Identify which cell holds the provided text, then report its (X, Y) central coordinate. 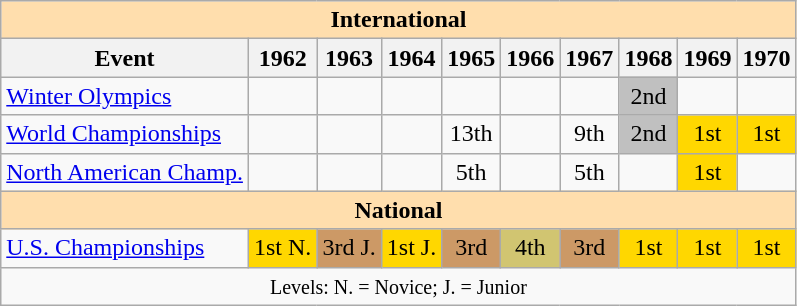
9th (590, 134)
1st N. (282, 248)
Levels: N. = Novice; J. = Junior (398, 286)
Winter Olympics (125, 96)
1967 (590, 58)
North American Champ. (125, 172)
1965 (472, 58)
1966 (530, 58)
International (398, 20)
Event (125, 58)
1963 (349, 58)
1st J. (411, 248)
1969 (708, 58)
National (398, 210)
1962 (282, 58)
4th (530, 248)
U.S. Championships (125, 248)
World Championships (125, 134)
13th (472, 134)
1970 (766, 58)
3rd J. (349, 248)
1964 (411, 58)
1968 (648, 58)
